Extract the (x, y) coordinate from the center of the cell holding the provided text.  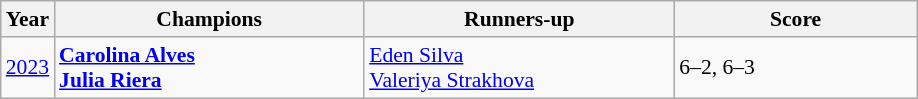
2023 (28, 68)
Eden Silva Valeriya Strakhova (519, 68)
6–2, 6–3 (796, 68)
Score (796, 19)
Carolina Alves Julia Riera (209, 68)
Champions (209, 19)
Year (28, 19)
Runners-up (519, 19)
